From the cell containing the given text, extract its center point as [x, y] coordinate. 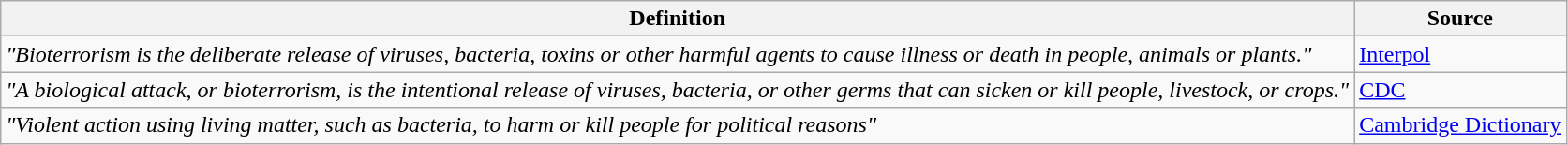
Definition [678, 19]
Cambridge Dictionary [1460, 125]
Source [1460, 19]
Interpol [1460, 54]
CDC [1460, 90]
"Violent action using living matter, such as bacteria, to harm or kill people for political reasons" [678, 125]
"Bioterrorism is the deliberate release of viruses, bacteria, toxins or other harmful agents to cause illness or death in people, animals or plants." [678, 54]
